Return the [x, y] coordinate for the center point of the cell that contains the specified text.  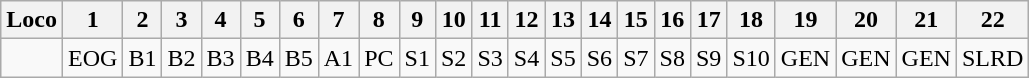
S1 [417, 58]
S9 [708, 58]
S5 [563, 58]
B3 [220, 58]
S2 [453, 58]
B2 [182, 58]
S10 [751, 58]
19 [805, 20]
17 [708, 20]
S7 [636, 58]
3 [182, 20]
18 [751, 20]
6 [298, 20]
B4 [260, 58]
13 [563, 20]
A1 [338, 58]
Loco [32, 20]
15 [636, 20]
S4 [526, 58]
11 [490, 20]
EOG [92, 58]
21 [926, 20]
S6 [599, 58]
B5 [298, 58]
9 [417, 20]
SLRD [992, 58]
PC [379, 58]
16 [672, 20]
4 [220, 20]
B1 [142, 58]
10 [453, 20]
8 [379, 20]
1 [92, 20]
7 [338, 20]
S3 [490, 58]
20 [866, 20]
2 [142, 20]
14 [599, 20]
22 [992, 20]
S8 [672, 58]
12 [526, 20]
5 [260, 20]
